Pinpoint the cell where the given text exists, returning its (x, y) midpoint coordinate. 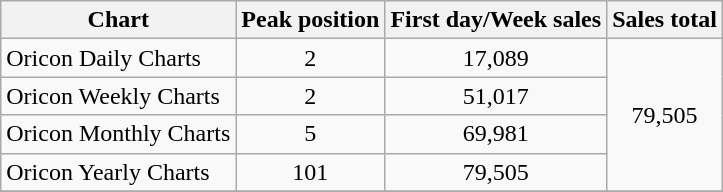
Oricon Weekly Charts (118, 96)
Oricon Daily Charts (118, 58)
101 (310, 172)
5 (310, 134)
Chart (118, 20)
17,089 (496, 58)
Oricon Yearly Charts (118, 172)
Sales total (665, 20)
Oricon Monthly Charts (118, 134)
First day/Week sales (496, 20)
69,981 (496, 134)
51,017 (496, 96)
Peak position (310, 20)
